Identify which cell holds the provided text, then report its (X, Y) central coordinate. 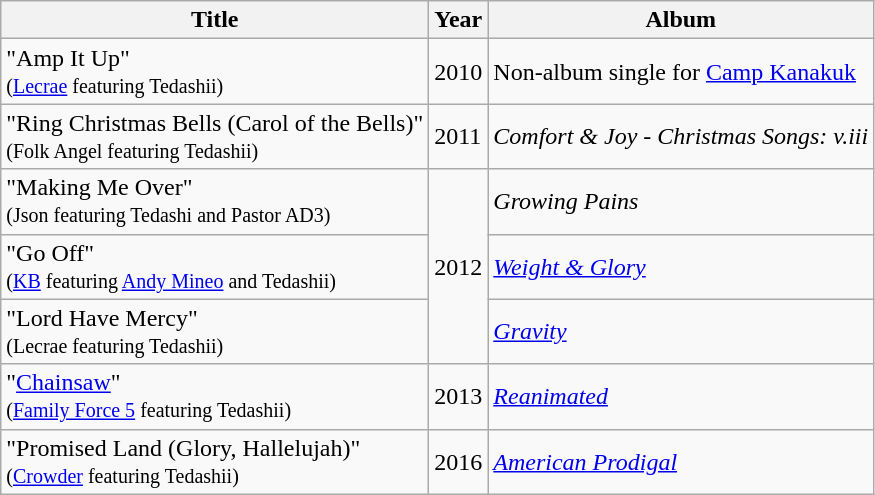
"Go Off" (KB featuring Andy Mineo and Tedashii) (215, 266)
American Prodigal (681, 462)
Gravity (681, 332)
Year (458, 20)
Comfort & Joy - Christmas Songs: v.iii (681, 136)
Non-album single for Camp Kanakuk (681, 72)
"Making Me Over" (Json featuring Tedashi and Pastor AD3) (215, 202)
Growing Pains (681, 202)
"Amp It Up" (Lecrae featuring Tedashii) (215, 72)
2012 (458, 266)
Title (215, 20)
Weight & Glory (681, 266)
"Chainsaw" (Family Force 5 featuring Tedashii) (215, 396)
"Lord Have Mercy" (Lecrae featuring Tedashii) (215, 332)
2010 (458, 72)
2016 (458, 462)
2013 (458, 396)
Album (681, 20)
"Promised Land (Glory, Hallelujah)" (Crowder featuring Tedashii) (215, 462)
"Ring Christmas Bells (Carol of the Bells)" (Folk Angel featuring Tedashii) (215, 136)
2011 (458, 136)
Reanimated (681, 396)
